Locate the cell with the specified text and output its [X, Y] center coordinate. 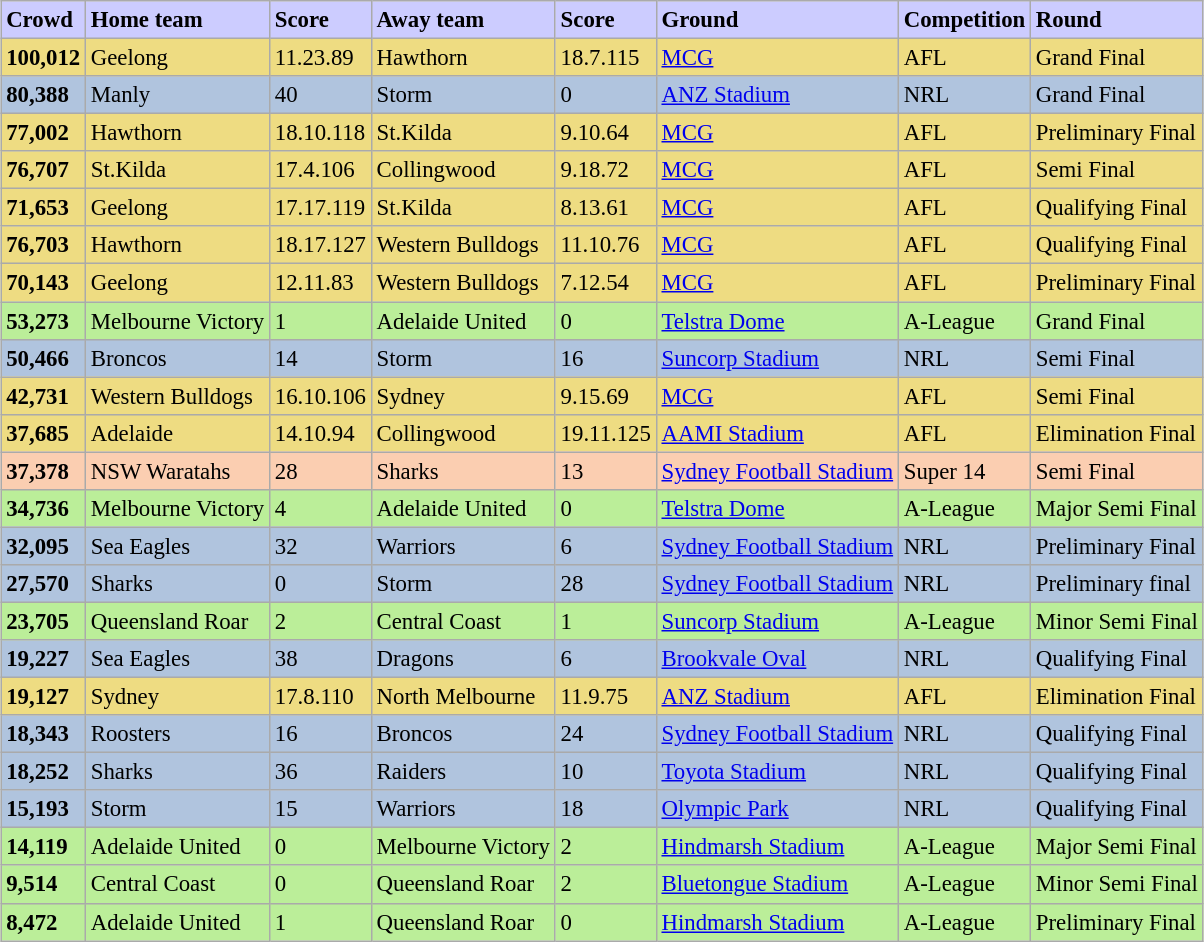
7.12.54 [606, 283]
12.11.83 [321, 283]
15 [321, 809]
Roosters [177, 734]
Toyota Stadium [777, 772]
24 [606, 734]
80,388 [44, 95]
Home team [177, 20]
Bluetongue Stadium [777, 885]
17.8.110 [321, 697]
18.17.127 [321, 245]
9.10.64 [606, 133]
Crowd [44, 20]
8.13.61 [606, 208]
AAMI Stadium [777, 433]
76,707 [44, 170]
53,273 [44, 321]
18 [606, 809]
Super 14 [964, 471]
Ground [777, 20]
Round [1118, 20]
16.10.106 [321, 396]
8,472 [44, 922]
100,012 [44, 58]
18.7.115 [606, 58]
77,002 [44, 133]
71,653 [44, 208]
14 [321, 358]
11.9.75 [606, 697]
Adelaide [177, 433]
32 [321, 546]
18,252 [44, 772]
40 [321, 95]
19.11.125 [606, 433]
11.23.89 [321, 58]
19,227 [44, 659]
Dragons [463, 659]
10 [606, 772]
17.17.119 [321, 208]
18,343 [44, 734]
34,736 [44, 509]
14.10.94 [321, 433]
38 [321, 659]
18.10.118 [321, 133]
Preliminary final [1118, 584]
76,703 [44, 245]
Away team [463, 20]
Brookvale Oval [777, 659]
32,095 [44, 546]
Manly [177, 95]
11.10.76 [606, 245]
37,685 [44, 433]
Competition [964, 20]
27,570 [44, 584]
37,378 [44, 471]
19,127 [44, 697]
50,466 [44, 358]
North Melbourne [463, 697]
9.18.72 [606, 170]
70,143 [44, 283]
42,731 [44, 396]
14,119 [44, 847]
15,193 [44, 809]
9.15.69 [606, 396]
17.4.106 [321, 170]
Raiders [463, 772]
NSW Waratahs [177, 471]
Olympic Park [777, 809]
23,705 [44, 621]
4 [321, 509]
36 [321, 772]
9,514 [44, 885]
13 [606, 471]
